Return [X, Y] of the center of cell containing provided text 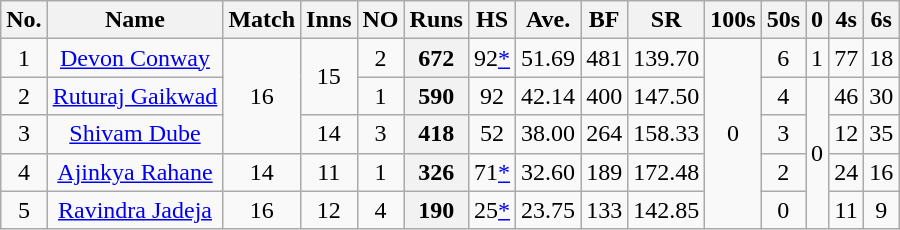
5 [24, 210]
172.48 [666, 172]
SR [666, 20]
HS [492, 20]
590 [436, 96]
32.60 [548, 172]
142.85 [666, 210]
35 [882, 134]
Match [262, 20]
189 [604, 172]
672 [436, 58]
139.70 [666, 58]
Name [135, 20]
6s [882, 20]
52 [492, 134]
51.69 [548, 58]
92 [492, 96]
30 [882, 96]
100s [733, 20]
42.14 [548, 96]
Devon Conway [135, 58]
Ravindra Jadeja [135, 210]
9 [882, 210]
190 [436, 210]
No. [24, 20]
50s [783, 20]
BF [604, 20]
Ave. [548, 20]
Ruturaj Gaikwad [135, 96]
Ajinkya Rahane [135, 172]
38.00 [548, 134]
23.75 [548, 210]
18 [882, 58]
46 [846, 96]
133 [604, 210]
NO [380, 20]
92* [492, 58]
6 [783, 58]
Runs [436, 20]
15 [329, 77]
147.50 [666, 96]
24 [846, 172]
481 [604, 58]
400 [604, 96]
158.33 [666, 134]
77 [846, 58]
418 [436, 134]
Shivam Dube [135, 134]
4s [846, 20]
326 [436, 172]
25* [492, 210]
264 [604, 134]
71* [492, 172]
Inns [329, 20]
